Search for the cell housing the specified text and yield its (x, y) center coordinate. 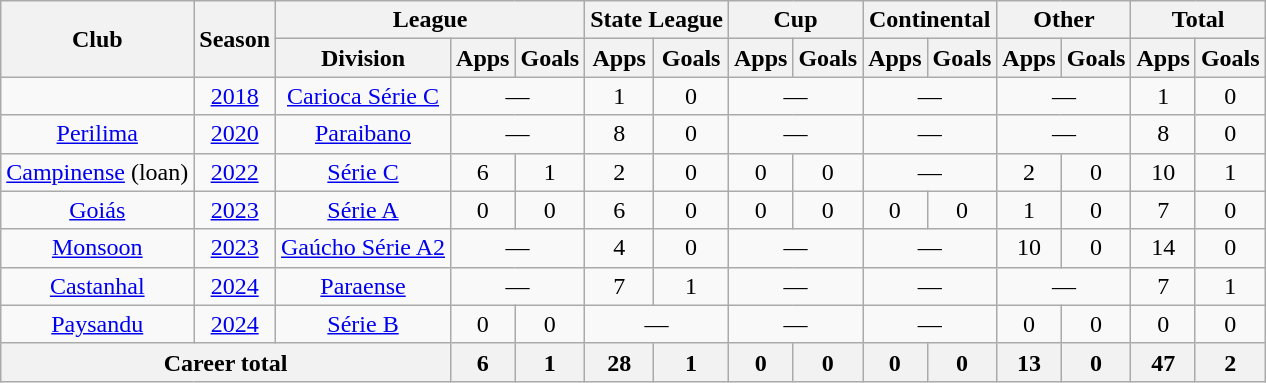
Gaúcho Série A2 (364, 248)
League (430, 20)
Castanhal (98, 286)
Total (1198, 20)
Paraense (364, 286)
Série C (364, 172)
4 (620, 248)
Série A (364, 210)
Continental (930, 20)
28 (620, 362)
Season (235, 39)
14 (1163, 248)
2022 (235, 172)
Other (1064, 20)
2020 (235, 134)
Goiás (98, 210)
Paysandu (98, 324)
Monsoon (98, 248)
2018 (235, 96)
Campinense (loan) (98, 172)
Division (364, 58)
Career total (226, 362)
Cup (795, 20)
State League (657, 20)
47 (1163, 362)
Carioca Série C (364, 96)
Perilima (98, 134)
Club (98, 39)
Série B (364, 324)
Paraibano (364, 134)
13 (1029, 362)
